Provide the (X, Y) coordinate of the cell's center where the given text is located.  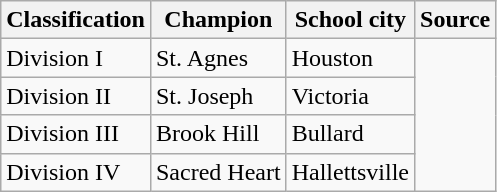
Houston (350, 58)
St. Joseph (218, 96)
Champion (218, 20)
Hallettsville (350, 172)
Division III (76, 134)
Source (456, 20)
St. Agnes (218, 58)
Division IV (76, 172)
Sacred Heart (218, 172)
Victoria (350, 96)
Bullard (350, 134)
Classification (76, 20)
School city (350, 20)
Division II (76, 96)
Brook Hill (218, 134)
Division I (76, 58)
